Extract the [X, Y] coordinate from the center of the cell holding the provided text.  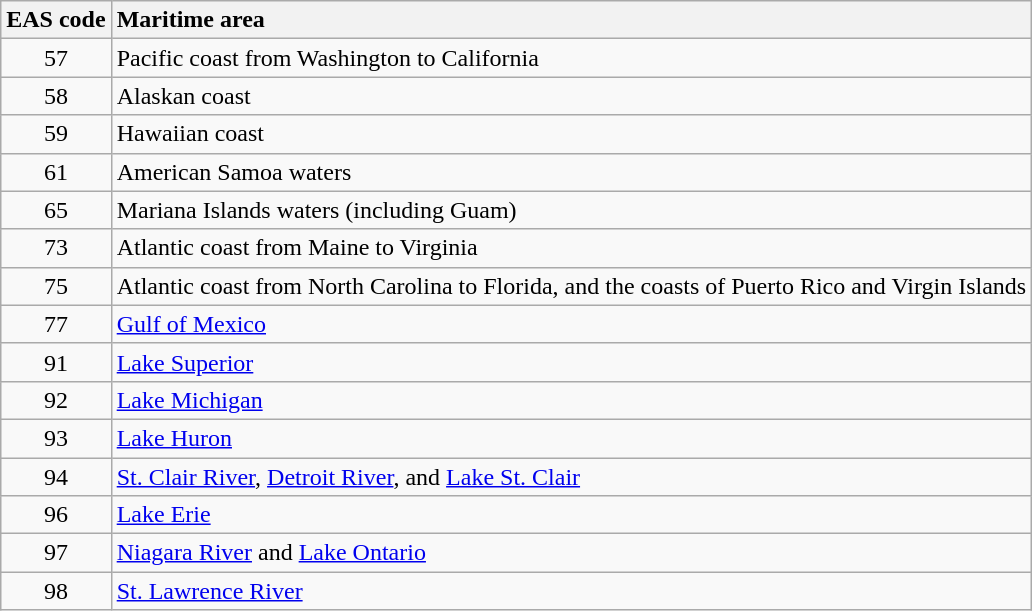
St. Lawrence River [572, 591]
American Samoa waters [572, 172]
Alaskan coast [572, 96]
96 [56, 515]
59 [56, 134]
Mariana Islands waters (including Guam) [572, 210]
97 [56, 553]
Hawaiian coast [572, 134]
65 [56, 210]
Gulf of Mexico [572, 324]
61 [56, 172]
Atlantic coast from Maine to Virginia [572, 248]
Maritime area [572, 20]
91 [56, 362]
98 [56, 591]
Lake Superior [572, 362]
Niagara River and Lake Ontario [572, 553]
94 [56, 477]
57 [56, 58]
Atlantic coast from North Carolina to Florida, and the coasts of Puerto Rico and Virgin Islands [572, 286]
93 [56, 438]
EAS code [56, 20]
73 [56, 248]
58 [56, 96]
92 [56, 400]
Lake Erie [572, 515]
Pacific coast from Washington to California [572, 58]
77 [56, 324]
Lake Michigan [572, 400]
St. Clair River, Detroit River, and Lake St. Clair [572, 477]
Lake Huron [572, 438]
75 [56, 286]
